From the cell containing the given text, extract its center point as (x, y) coordinate. 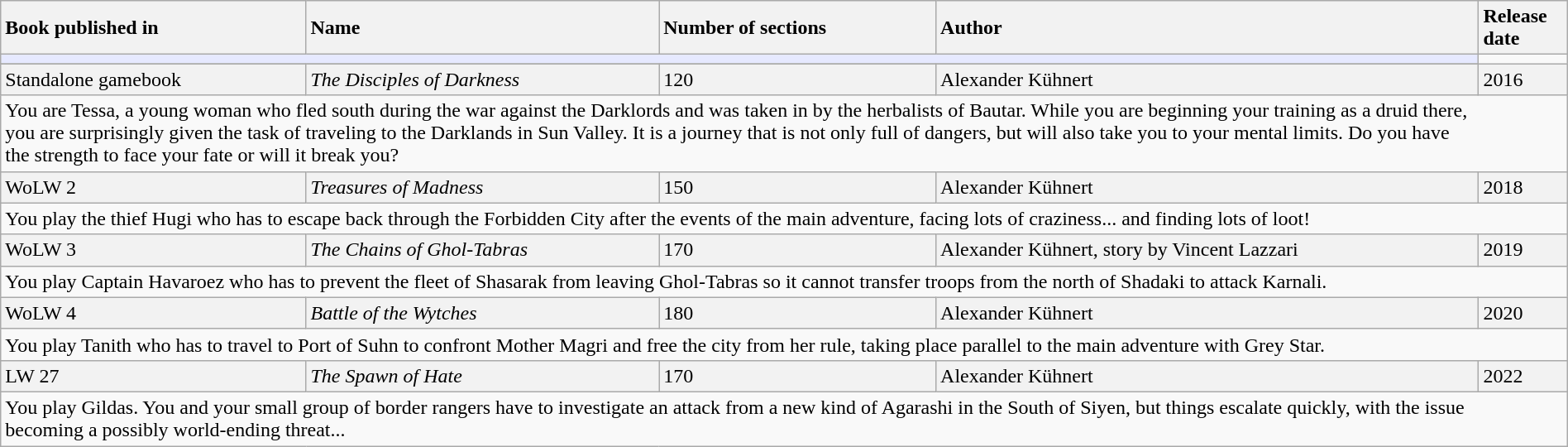
Name (483, 28)
2016 (1523, 79)
WoLW 3 (154, 250)
Treasures of Madness (483, 187)
Alexander Kühnert, story by Vincent Lazzari (1207, 250)
2020 (1523, 313)
180 (797, 313)
2022 (1523, 376)
2018 (1523, 187)
The Disciples of Darkness (483, 79)
120 (797, 79)
150 (797, 187)
Number of sections (797, 28)
WoLW 2 (154, 187)
The Chains of Ghol-Tabras (483, 250)
Standalone gamebook (154, 79)
Author (1207, 28)
The Spawn of Hate (483, 376)
Release date (1523, 28)
LW 27 (154, 376)
WoLW 4 (154, 313)
2019 (1523, 250)
Battle of the Wytches (483, 313)
Book published in (154, 28)
